Provide the [x, y] coordinate of the cell's center where the given text is located.  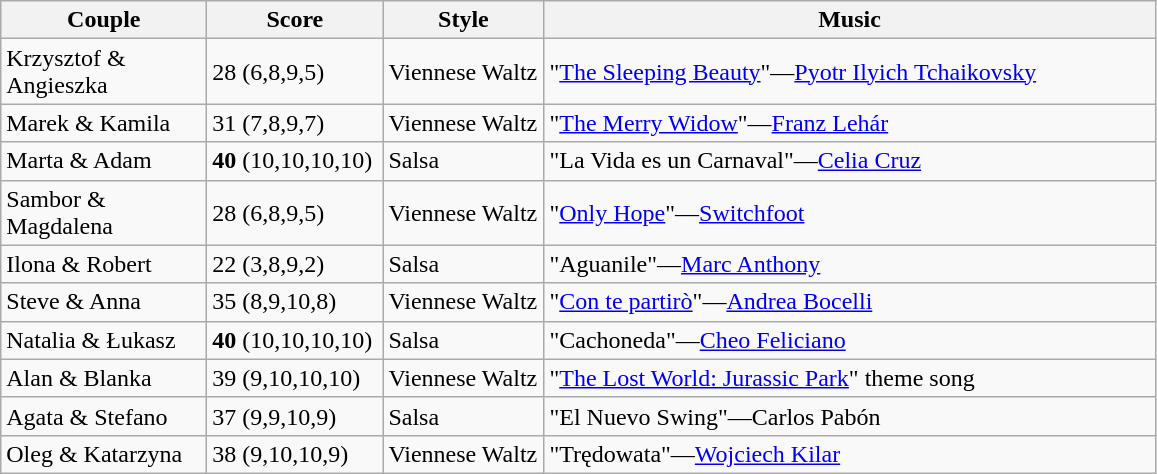
Krzysztof & Angieszka [104, 72]
"El Nuevo Swing"—Carlos Pabón [850, 416]
"The Sleeping Beauty"—Pyotr Ilyich Tchaikovsky [850, 72]
Style [464, 20]
"Cachoneda"—Cheo Feliciano [850, 340]
Alan & Blanka [104, 378]
Couple [104, 20]
Marek & Kamila [104, 123]
Ilona & Robert [104, 264]
Score [295, 20]
31 (7,8,9,7) [295, 123]
"Aguanile"—Marc Anthony [850, 264]
Music [850, 20]
37 (9,9,10,9) [295, 416]
"The Merry Widow"—Franz Lehár [850, 123]
Marta & Adam [104, 161]
"Trędowata"—Wojciech Kilar [850, 454]
Steve & Anna [104, 302]
38 (9,10,10,9) [295, 454]
"The Lost World: Jurassic Park" theme song [850, 378]
Agata & Stefano [104, 416]
Natalia & Łukasz [104, 340]
Oleg & Katarzyna [104, 454]
39 (9,10,10,10) [295, 378]
"Con te partirò"—Andrea Bocelli [850, 302]
"La Vida es un Carnaval"—Celia Cruz [850, 161]
35 (8,9,10,8) [295, 302]
"Only Hope"—Switchfoot [850, 212]
Sambor & Magdalena [104, 212]
22 (3,8,9,2) [295, 264]
